For the text-containing cell, return its midpoint in [x, y] coordinate format. 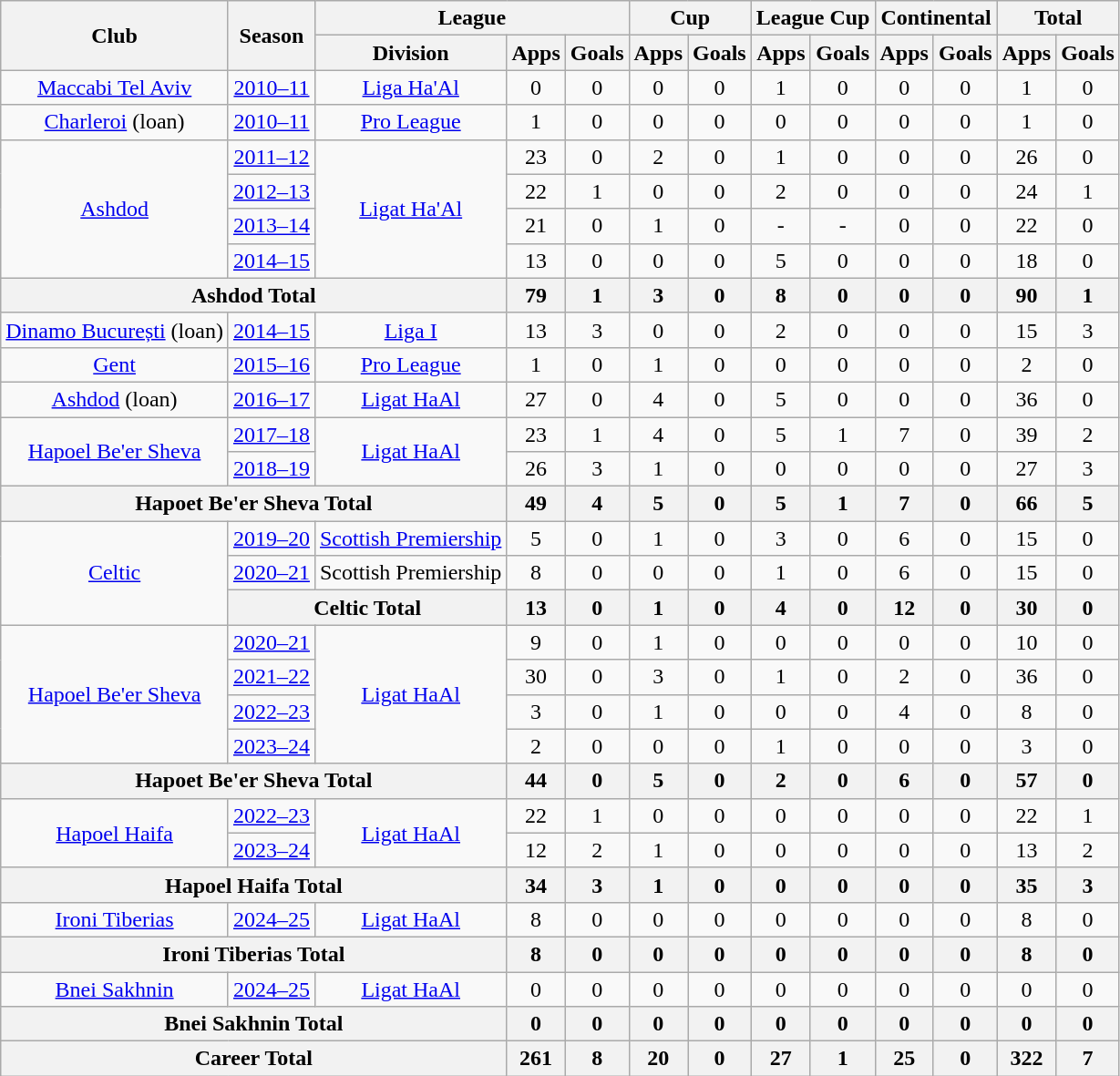
2019–20 [272, 538]
Ironi Tiberias [115, 919]
261 [536, 1059]
2011–12 [272, 157]
66 [1026, 504]
34 [536, 885]
322 [1026, 1059]
Gent [115, 364]
Celtic [115, 573]
2017–18 [272, 435]
Cup [690, 18]
18 [1026, 261]
League Cup [813, 18]
Hapoel Haifa [115, 833]
Club [115, 36]
2013–14 [272, 226]
Celtic Total [366, 608]
10 [1026, 642]
2016–17 [272, 399]
Ashdod (loan) [115, 399]
Liga I [410, 330]
24 [1026, 191]
Hapoel Haifa Total [253, 885]
Division [410, 53]
Ligat Ha'Al [410, 209]
Liga Ha'Al [410, 87]
57 [1026, 781]
35 [1026, 885]
90 [1026, 295]
49 [536, 504]
Bnei Sakhnin [115, 989]
Bnei Sakhnin Total [253, 1024]
League [472, 18]
2012–13 [272, 191]
Dinamo București (loan) [115, 330]
9 [536, 642]
44 [536, 781]
21 [536, 226]
Season [272, 36]
Career Total [253, 1059]
Ironi Tiberias Total [253, 954]
2021–22 [272, 677]
39 [1026, 435]
25 [904, 1059]
Maccabi Tel Aviv [115, 87]
79 [536, 295]
Charleroi (loan) [115, 122]
2018–19 [272, 469]
Ashdod [115, 209]
20 [658, 1059]
Ashdod Total [253, 295]
Total [1058, 18]
2015–16 [272, 364]
Continental [936, 18]
